Identify which cell holds the provided text, then report its [x, y] central coordinate. 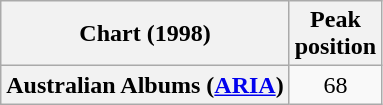
68 [335, 85]
Peakposition [335, 34]
Australian Albums (ARIA) [145, 85]
Chart (1998) [145, 34]
